Determine the (x, y) coordinate at the center of the cell enclosing the given text.  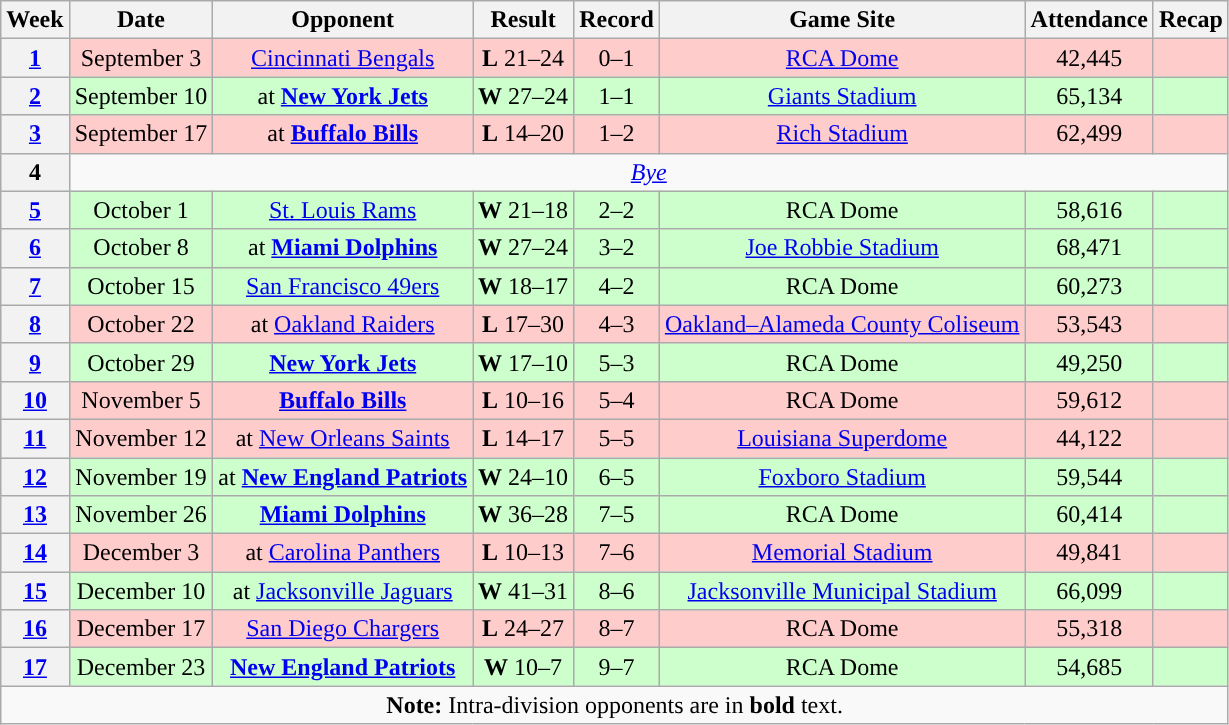
13 (35, 515)
3 (35, 134)
42,445 (1089, 58)
8 (35, 324)
Louisiana Superdome (842, 438)
Game Site (842, 20)
Buffalo Bills (343, 400)
Opponent (343, 20)
San Francisco 49ers (343, 286)
58,616 (1089, 210)
L 14–20 (524, 134)
54,685 (1089, 667)
Recap (1190, 20)
Foxboro Stadium (842, 477)
0–1 (617, 58)
at Miami Dolphins (343, 248)
W 17–10 (524, 362)
December 3 (141, 553)
60,273 (1089, 286)
W 21–18 (524, 210)
1 (35, 58)
L 10–16 (524, 400)
2 (35, 96)
6 (35, 248)
at Oakland Raiders (343, 324)
New York Jets (343, 362)
December 10 (141, 591)
66,099 (1089, 591)
Giants Stadium (842, 96)
October 22 (141, 324)
September 10 (141, 96)
5 (35, 210)
4 (35, 172)
W 36–28 (524, 515)
62,499 (1089, 134)
60,414 (1089, 515)
San Diego Chargers (343, 629)
at New England Patriots (343, 477)
7 (35, 286)
8–6 (617, 591)
65,134 (1089, 96)
at New York Jets (343, 96)
2–2 (617, 210)
December 23 (141, 667)
Memorial Stadium (842, 553)
Note: Intra-division opponents are in bold text. (615, 705)
September 3 (141, 58)
15 (35, 591)
3–2 (617, 248)
L 17–30 (524, 324)
Bye (648, 172)
Result (524, 20)
5–3 (617, 362)
Jacksonville Municipal Stadium (842, 591)
Date (141, 20)
December 17 (141, 629)
5–5 (617, 438)
W 24–10 (524, 477)
New England Patriots (343, 667)
October 8 (141, 248)
9 (35, 362)
4–3 (617, 324)
12 (35, 477)
7–6 (617, 553)
at Buffalo Bills (343, 134)
8–7 (617, 629)
at Carolina Panthers (343, 553)
1–1 (617, 96)
Cincinnati Bengals (343, 58)
W 41–31 (524, 591)
6–5 (617, 477)
October 15 (141, 286)
November 12 (141, 438)
L 14–17 (524, 438)
L 10–13 (524, 553)
Attendance (1089, 20)
44,122 (1089, 438)
55,318 (1089, 629)
November 19 (141, 477)
9–7 (617, 667)
7–5 (617, 515)
L 21–24 (524, 58)
49,841 (1089, 553)
59,612 (1089, 400)
17 (35, 667)
Record (617, 20)
Week (35, 20)
49,250 (1089, 362)
November 26 (141, 515)
10 (35, 400)
5–4 (617, 400)
Joe Robbie Stadium (842, 248)
Miami Dolphins (343, 515)
at New Orleans Saints (343, 438)
W 10–7 (524, 667)
4–2 (617, 286)
14 (35, 553)
at Jacksonville Jaguars (343, 591)
53,543 (1089, 324)
68,471 (1089, 248)
59,544 (1089, 477)
October 1 (141, 210)
Oakland–Alameda County Coliseum (842, 324)
September 17 (141, 134)
St. Louis Rams (343, 210)
November 5 (141, 400)
1–2 (617, 134)
W 18–17 (524, 286)
L 24–27 (524, 629)
16 (35, 629)
October 29 (141, 362)
11 (35, 438)
Rich Stadium (842, 134)
